Identify which cell holds the provided text, then report its [x, y] central coordinate. 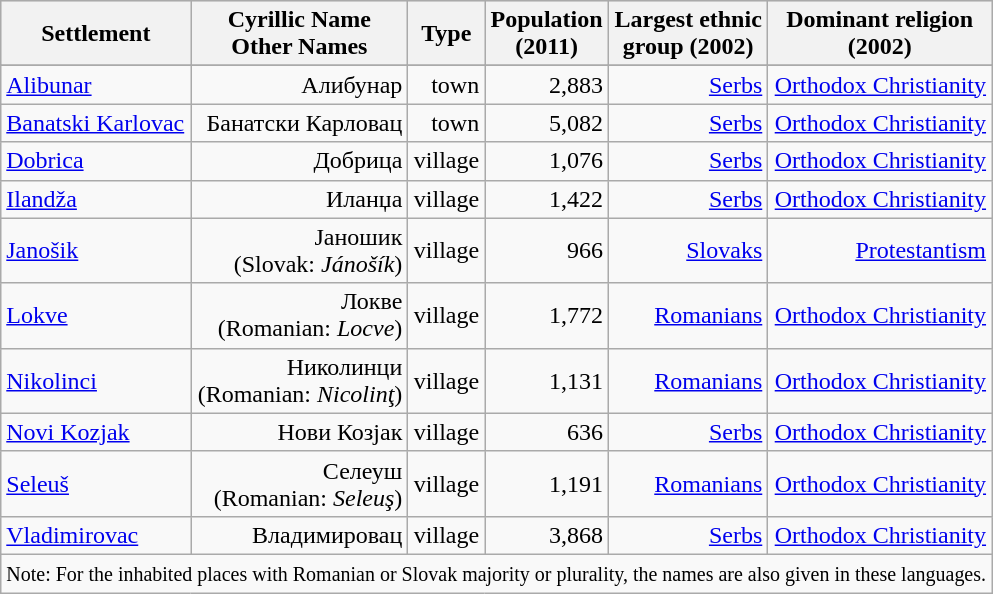
1,422 [547, 199]
Settlement [96, 34]
Нови Козјак [300, 432]
Janošik [96, 250]
Lokve [96, 316]
Protestantism [880, 250]
Alibunar [96, 85]
1,772 [547, 316]
Banatski Karlovac [96, 123]
Добрица [300, 161]
Slovaks [688, 250]
Локве(Romanian: Locve) [300, 316]
Novi Kozjak [96, 432]
Алибунар [300, 85]
966 [547, 250]
636 [547, 432]
Владимировац [300, 535]
Vladimirovac [96, 535]
1,131 [547, 380]
Type [446, 34]
Банатски Карловац [300, 123]
5,082 [547, 123]
Seleuš [96, 484]
Population(2011) [547, 34]
Јаношик(Slovak: Jánošík) [300, 250]
Nikolinci [96, 380]
3,868 [547, 535]
Dominant religion(2002) [880, 34]
Largest ethnicgroup (2002) [688, 34]
Николинци(Romanian: Nicolinţ) [300, 380]
Note: For the inhabited places with Romanian or Slovak majority or plurality, the names are also given in these languages. [496, 573]
1,076 [547, 161]
2,883 [547, 85]
Селеуш(Romanian: Seleuş) [300, 484]
Dobrica [96, 161]
Иланџа [300, 199]
Ilandža [96, 199]
Cyrillic NameOther Names [300, 34]
1,191 [547, 484]
